Locate the cell with the specified text and output its (x, y) center coordinate. 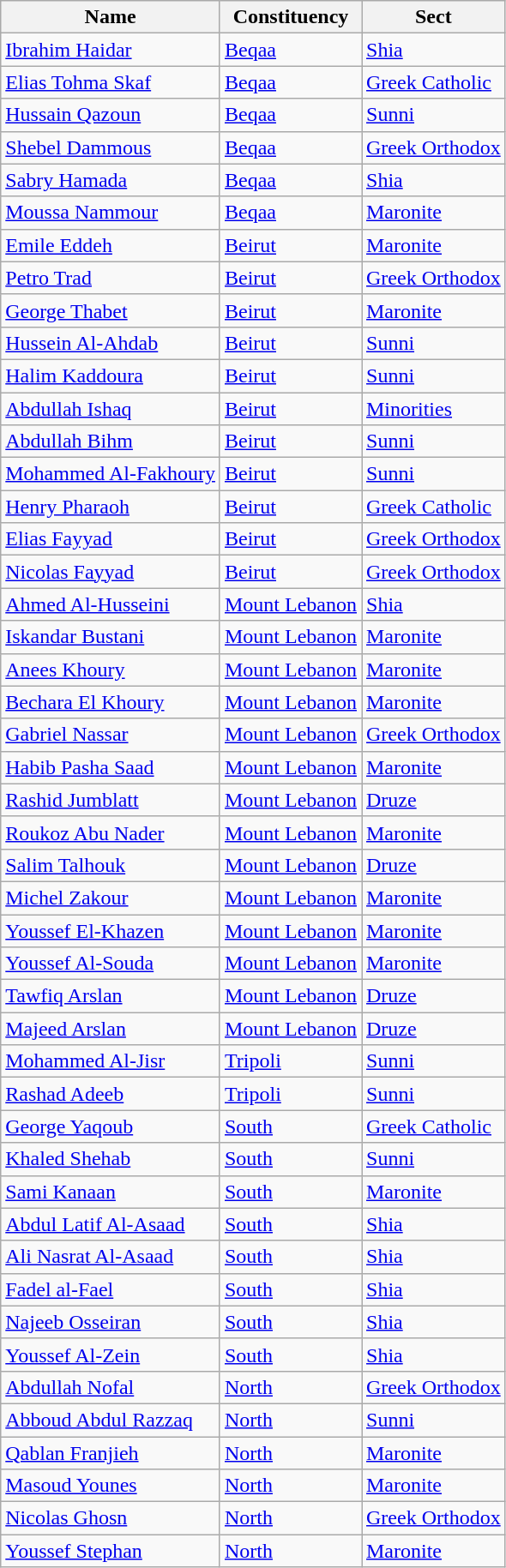
Elias Tohma Skaf (111, 82)
Henry Pharaoh (111, 507)
Michel Zakour (111, 898)
Anees Khoury (111, 670)
Bechara El Khoury (111, 702)
Rashad Adeeb (111, 1094)
Khaled Shehab (111, 1159)
Rashid Jumblatt (111, 800)
Emile Eddeh (111, 245)
Iskandar Bustani (111, 637)
Minorities (434, 409)
Masoud Younes (111, 1486)
Hussein Al-Ahdab (111, 343)
Ali Nasrat Al-Asaad (111, 1257)
Halim Kaddoura (111, 375)
George Yaqoub (111, 1126)
Najeeb Osseiran (111, 1322)
Youssef Al-Souda (111, 964)
Youssef Stephan (111, 1551)
Elias Fayyad (111, 539)
Salim Talhouk (111, 865)
Sami Kanaan (111, 1192)
Qablan Franjieh (111, 1453)
Ibrahim Haidar (111, 50)
Sabry Hamada (111, 180)
Mohammed Al-Fakhoury (111, 474)
Name (111, 17)
Tawfiq Arslan (111, 996)
Abboud Abdul Razzaq (111, 1420)
Abdullah Nofal (111, 1387)
Nicolas Ghosn (111, 1518)
Moussa Nammour (111, 213)
Shebel Dammous (111, 147)
Gabriel Nassar (111, 735)
George Thabet (111, 310)
Majeed Arslan (111, 1029)
Abdullah Bihm (111, 442)
Abdullah Ishaq (111, 409)
Hussain Qazoun (111, 115)
Youssef Al-Zein (111, 1355)
Sect (434, 17)
Mohammed Al-Jisr (111, 1061)
Petro Trad (111, 278)
Habib Pasha Saad (111, 767)
Nicolas Fayyad (111, 572)
Constituency (290, 17)
Youssef El-Khazen (111, 930)
Abdul Latif Al-Asaad (111, 1224)
Ahmed Al-Husseini (111, 604)
Roukoz Abu Nader (111, 832)
Fadel al-Fael (111, 1289)
